Determine the (x, y) coordinate at the center of the cell enclosing the given text.  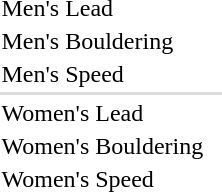
Women's Bouldering (102, 146)
Men's Speed (102, 74)
Women's Lead (102, 113)
Men's Bouldering (102, 41)
